Determine the [X, Y] coordinate at the center of the cell enclosing the given text.  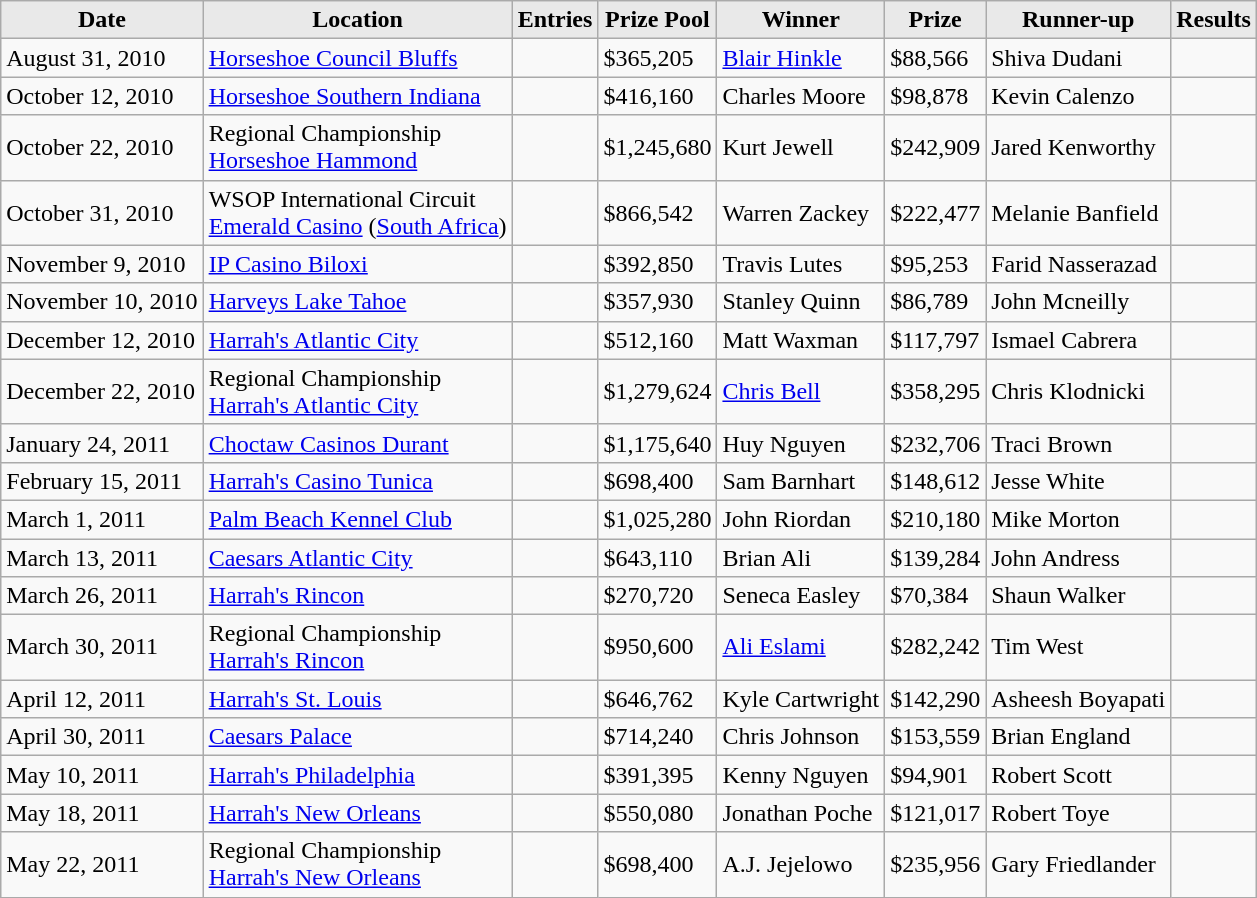
Melanie Banfield [1078, 212]
$950,600 [658, 648]
Matt Waxman [801, 340]
$139,284 [936, 557]
Harrah's Rincon [358, 596]
$148,612 [936, 481]
Kyle Cartwright [801, 699]
Palm Beach Kennel Club [358, 519]
$70,384 [936, 596]
Prize [936, 20]
December 12, 2010 [102, 340]
Harrah's Atlantic City [358, 340]
Traci Brown [1078, 443]
Jonathan Poche [801, 813]
$357,930 [658, 302]
$512,160 [658, 340]
A.J. Jejelowo [801, 864]
Caesars Atlantic City [358, 557]
April 30, 2011 [102, 737]
Harrah's St. Louis [358, 699]
Entries [555, 20]
Shaun Walker [1078, 596]
Huy Nguyen [801, 443]
October 22, 2010 [102, 148]
Asheesh Boyapati [1078, 699]
May 18, 2011 [102, 813]
Harrah's Philadelphia [358, 775]
Shiva Dudani [1078, 58]
Mike Morton [1078, 519]
Ismael Cabrera [1078, 340]
$117,797 [936, 340]
$232,706 [936, 443]
Gary Friedlander [1078, 864]
Brian Ali [801, 557]
November 9, 2010 [102, 264]
WSOP International CircuitEmerald Casino (South Africa) [358, 212]
Farid Nasserazad [1078, 264]
$1,245,680 [658, 148]
$88,566 [936, 58]
John Andress [1078, 557]
Tim West [1078, 648]
Caesars Palace [358, 737]
April 12, 2011 [102, 699]
May 10, 2011 [102, 775]
August 31, 2010 [102, 58]
Choctaw Casinos Durant [358, 443]
December 22, 2010 [102, 392]
$94,901 [936, 775]
Regional ChampionshipHarrah's New Orleans [358, 864]
$1,025,280 [658, 519]
Results [1214, 20]
March 1, 2011 [102, 519]
$643,110 [658, 557]
Robert Scott [1078, 775]
$416,160 [658, 96]
Location [358, 20]
$86,789 [936, 302]
Kenny Nguyen [801, 775]
Prize Pool [658, 20]
Chris Klodnicki [1078, 392]
Jared Kenworthy [1078, 148]
Stanley Quinn [801, 302]
Ali Eslami [801, 648]
March 26, 2011 [102, 596]
Horseshoe Southern Indiana [358, 96]
Blair Hinkle [801, 58]
Travis Lutes [801, 264]
Winner [801, 20]
$210,180 [936, 519]
Seneca Easley [801, 596]
$222,477 [936, 212]
$153,559 [936, 737]
Harrah's New Orleans [358, 813]
January 24, 2011 [102, 443]
Kevin Calenzo [1078, 96]
October 12, 2010 [102, 96]
Charles Moore [801, 96]
Date [102, 20]
Robert Toye [1078, 813]
Warren Zackey [801, 212]
Horseshoe Council Bluffs [358, 58]
May 22, 2011 [102, 864]
November 10, 2010 [102, 302]
Chris Johnson [801, 737]
$1,175,640 [658, 443]
$391,395 [658, 775]
February 15, 2011 [102, 481]
$358,295 [936, 392]
March 13, 2011 [102, 557]
$866,542 [658, 212]
$282,242 [936, 648]
Regional ChampionshipHarrah's Atlantic City [358, 392]
March 30, 2011 [102, 648]
Chris Bell [801, 392]
$646,762 [658, 699]
Sam Barnhart [801, 481]
Jesse White [1078, 481]
$550,080 [658, 813]
$242,909 [936, 148]
Brian England [1078, 737]
Harrah's Casino Tunica [358, 481]
$95,253 [936, 264]
John Mcneilly [1078, 302]
Regional ChampionshipHorseshoe Hammond [358, 148]
$1,279,624 [658, 392]
$392,850 [658, 264]
$121,017 [936, 813]
October 31, 2010 [102, 212]
$142,290 [936, 699]
$270,720 [658, 596]
Regional ChampionshipHarrah's Rincon [358, 648]
Kurt Jewell [801, 148]
IP Casino Biloxi [358, 264]
$365,205 [658, 58]
Harveys Lake Tahoe [358, 302]
$714,240 [658, 737]
$98,878 [936, 96]
$235,956 [936, 864]
John Riordan [801, 519]
Runner-up [1078, 20]
